For the text-containing cell, return its midpoint in (X, Y) coordinate format. 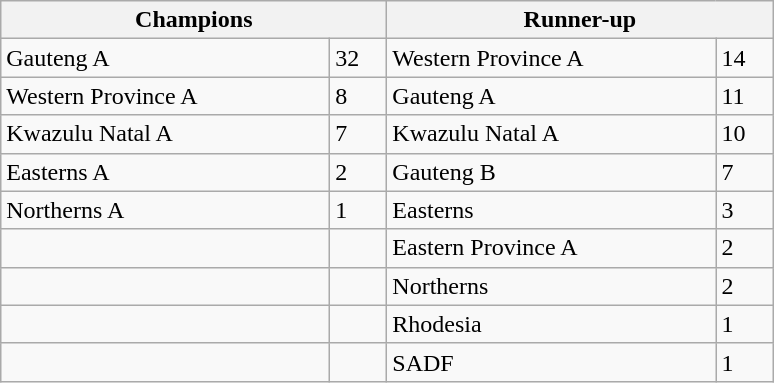
Easterns (552, 210)
3 (744, 210)
Northerns (552, 286)
32 (358, 58)
Eastern Province A (552, 248)
Northerns A (166, 210)
SADF (552, 362)
Runner-up (580, 20)
Easterns A (166, 172)
11 (744, 96)
Champions (194, 20)
Gauteng B (552, 172)
8 (358, 96)
10 (744, 134)
Rhodesia (552, 324)
14 (744, 58)
